Identify which cell holds the provided text, then report its (x, y) central coordinate. 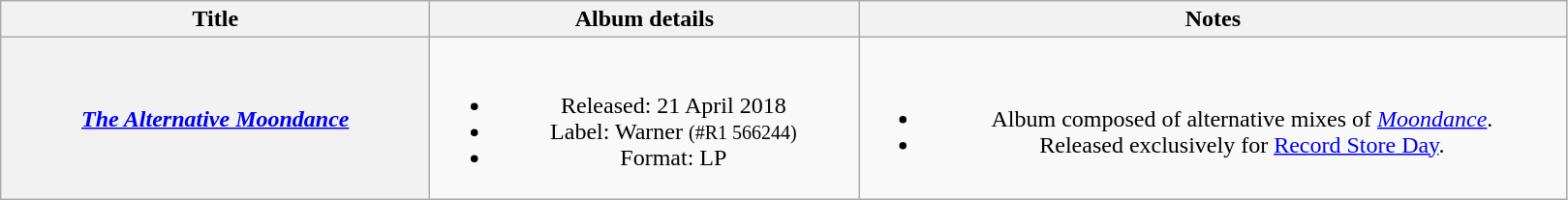
Album details (645, 19)
Album composed of alternative mixes of Moondance.Released exclusively for Record Store Day. (1213, 118)
The Alternative Moondance (215, 118)
Title (215, 19)
Notes (1213, 19)
Released: 21 April 2018Label: Warner (#R1 566244)Format: LP (645, 118)
